Determine the (X, Y) coordinate at the center of the cell enclosing the given text.  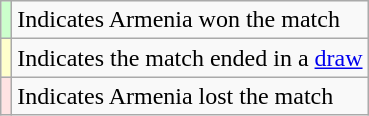
Indicates Armenia won the match (190, 20)
Indicates the match ended in a draw (190, 58)
Indicates Armenia lost the match (190, 96)
